Provide the (X, Y) coordinate of the cell's center where the given text is located.  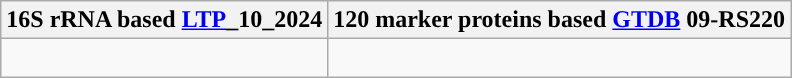
120 marker proteins based GTDB 09-RS220 (560, 20)
16S rRNA based LTP_10_2024 (164, 20)
